Detect which cell encompasses the target text, then output its (X, Y) center coordinate. 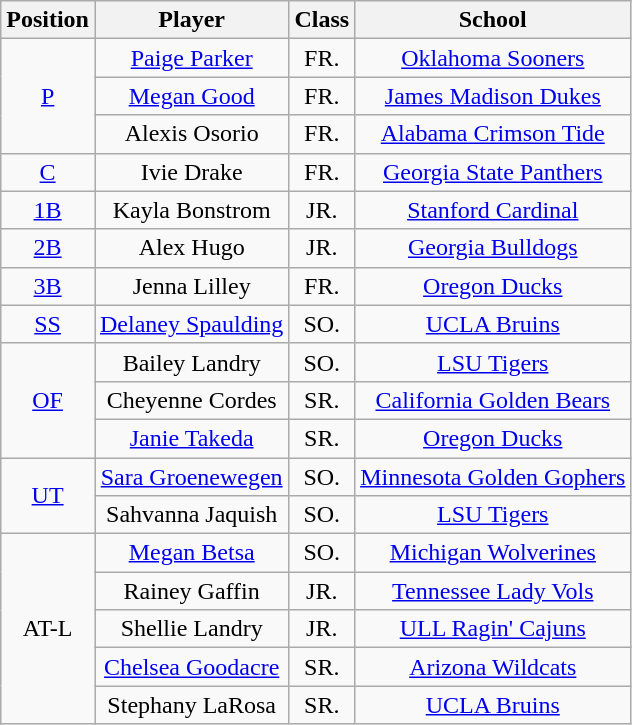
Alabama Crimson Tide (493, 134)
Bailey Landry (191, 362)
Ivie Drake (191, 172)
California Golden Bears (493, 400)
UT (48, 496)
Alex Hugo (191, 248)
Paige Parker (191, 58)
Position (48, 20)
2B (48, 248)
James Madison Dukes (493, 96)
Stanford Cardinal (493, 210)
Sara Groenewegen (191, 477)
Michigan Wolverines (493, 553)
Delaney Spaulding (191, 324)
Player (191, 20)
ULL Ragin' Cajuns (493, 629)
Arizona Wildcats (493, 667)
SS (48, 324)
Kayla Bonstrom (191, 210)
Tennessee Lady Vols (493, 591)
Megan Good (191, 96)
Janie Takeda (191, 438)
OF (48, 400)
Cheyenne Cordes (191, 400)
C (48, 172)
P (48, 96)
Shellie Landry (191, 629)
Jenna Lilley (191, 286)
Georgia Bulldogs (493, 248)
School (493, 20)
Stephany LaRosa (191, 705)
Megan Betsa (191, 553)
Sahvanna Jaquish (191, 515)
Minnesota Golden Gophers (493, 477)
Alexis Osorio (191, 134)
AT-L (48, 629)
Class (322, 20)
1B (48, 210)
Oklahoma Sooners (493, 58)
Chelsea Goodacre (191, 667)
Georgia State Panthers (493, 172)
3B (48, 286)
Rainey Gaffin (191, 591)
